Provide the (x, y) coordinate of the cell's center where the given text is located.  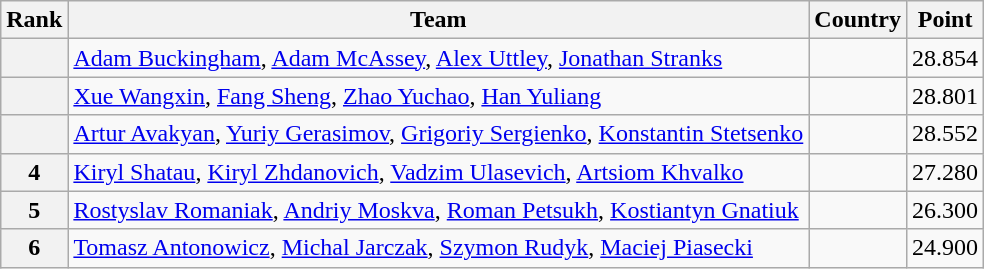
28.854 (946, 58)
Point (946, 20)
Xue Wangxin, Fang Sheng, Zhao Yuchao, Han Yuliang (438, 96)
Country (858, 20)
Artur Avakyan, Yuriy Gerasimov, Grigoriy Sergienko, Konstantin Stetsenko (438, 134)
Rank (34, 20)
28.552 (946, 134)
Tomasz Antonowicz, Michal Jarczak, Szymon Rudyk, Maciej Piasecki (438, 248)
Kiryl Shatau, Kiryl Zhdanovich, Vadzim Ulasevich, Artsiom Khvalko (438, 172)
24.900 (946, 248)
28.801 (946, 96)
4 (34, 172)
27.280 (946, 172)
26.300 (946, 210)
6 (34, 248)
Rostyslav Romaniak, Andriy Moskva, Roman Petsukh, Kostiantyn Gnatiuk (438, 210)
5 (34, 210)
Team (438, 20)
Adam Buckingham, Adam McAssey, Alex Uttley, Jonathan Stranks (438, 58)
